Detect which cell encompasses the target text, then output its [X, Y] center coordinate. 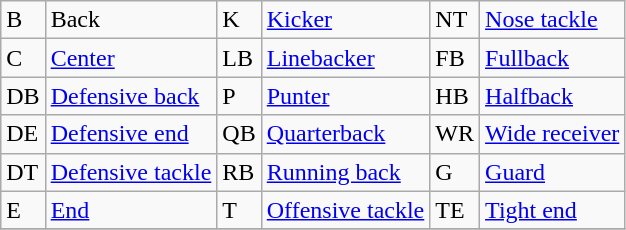
LB [239, 58]
E [23, 210]
QB [239, 134]
Guard [552, 172]
Kicker [346, 20]
Halfback [552, 96]
P [239, 96]
Linebacker [346, 58]
TE [455, 210]
Offensive tackle [346, 210]
Center [131, 58]
Wide receiver [552, 134]
Running back [346, 172]
RB [239, 172]
HB [455, 96]
DE [23, 134]
Tight end [552, 210]
Punter [346, 96]
FB [455, 58]
WR [455, 134]
T [239, 210]
K [239, 20]
NT [455, 20]
C [23, 58]
Fullback [552, 58]
G [455, 172]
End [131, 210]
B [23, 20]
Nose tackle [552, 20]
Defensive end [131, 134]
Defensive back [131, 96]
Defensive tackle [131, 172]
Back [131, 20]
DT [23, 172]
Quarterback [346, 134]
DB [23, 96]
